Detect which cell encompasses the target text, then output its [X, Y] center coordinate. 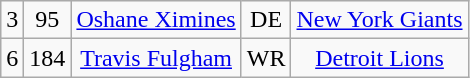
New York Giants [380, 20]
184 [48, 58]
WR [266, 58]
95 [48, 20]
Detroit Lions [380, 58]
DE [266, 20]
6 [12, 58]
Oshane Ximines [156, 20]
Travis Fulgham [156, 58]
3 [12, 20]
